Capture the cell that displays the provided text and extract its (x, y) central coordinate. 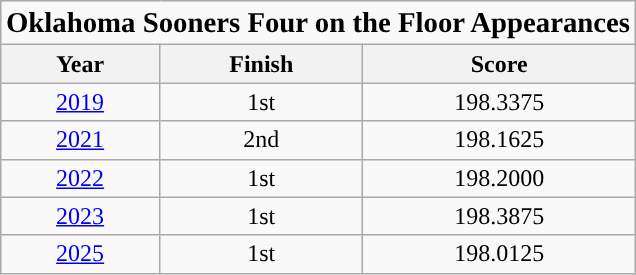
198.1625 (500, 140)
2nd (262, 140)
Oklahoma Sooners Four on the Floor Appearances (318, 23)
198.3875 (500, 216)
198.3375 (500, 102)
Finish (262, 64)
2021 (80, 140)
Score (500, 64)
2025 (80, 254)
198.0125 (500, 254)
2023 (80, 216)
2019 (80, 102)
Year (80, 64)
198.2000 (500, 178)
2022 (80, 178)
